From the cell containing the given text, extract its center point as (x, y) coordinate. 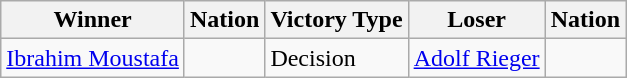
Loser (476, 20)
Victory Type (336, 20)
Winner (93, 20)
Decision (336, 58)
Adolf Rieger (476, 58)
Ibrahim Moustafa (93, 58)
